Output the [X, Y] coordinate of the center of the cell containing the given text.  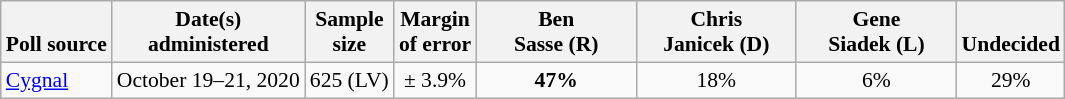
± 3.9% [435, 80]
6% [876, 80]
October 19–21, 2020 [208, 80]
29% [1010, 80]
18% [716, 80]
BenSasse (R) [556, 32]
Poll source [56, 32]
Date(s)administered [208, 32]
47% [556, 80]
Undecided [1010, 32]
ChrisJanicek (D) [716, 32]
GeneSiadek (L) [876, 32]
Samplesize [350, 32]
625 (LV) [350, 80]
Cygnal [56, 80]
Marginof error [435, 32]
